Capture the cell that displays the provided text and extract its [x, y] central coordinate. 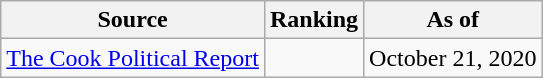
October 21, 2020 [453, 58]
As of [453, 20]
The Cook Political Report [133, 58]
Source [133, 20]
Ranking [314, 20]
